Output the [x, y] coordinate of the center of the cell containing the given text.  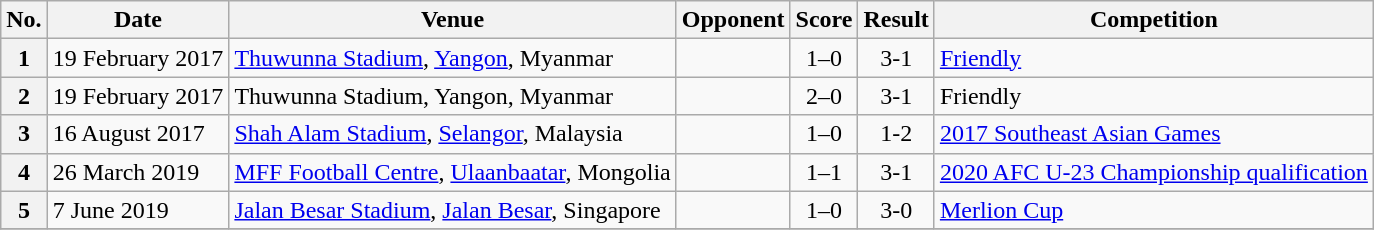
2020 AFC U-23 Championship qualification [1154, 172]
MFF Football Centre, Ulaanbaatar, Mongolia [452, 172]
Score [824, 20]
1–1 [824, 172]
3 [24, 134]
2–0 [824, 96]
2 [24, 96]
2017 Southeast Asian Games [1154, 134]
4 [24, 172]
16 August 2017 [138, 134]
No. [24, 20]
Shah Alam Stadium, Selangor, Malaysia [452, 134]
Jalan Besar Stadium, Jalan Besar, Singapore [452, 210]
Date [138, 20]
5 [24, 210]
3-0 [896, 210]
Venue [452, 20]
Merlion Cup [1154, 210]
26 March 2019 [138, 172]
1-2 [896, 134]
7 June 2019 [138, 210]
Competition [1154, 20]
1 [24, 58]
Opponent [733, 20]
Result [896, 20]
